Detect which cell encompasses the target text, then output its [X, Y] center coordinate. 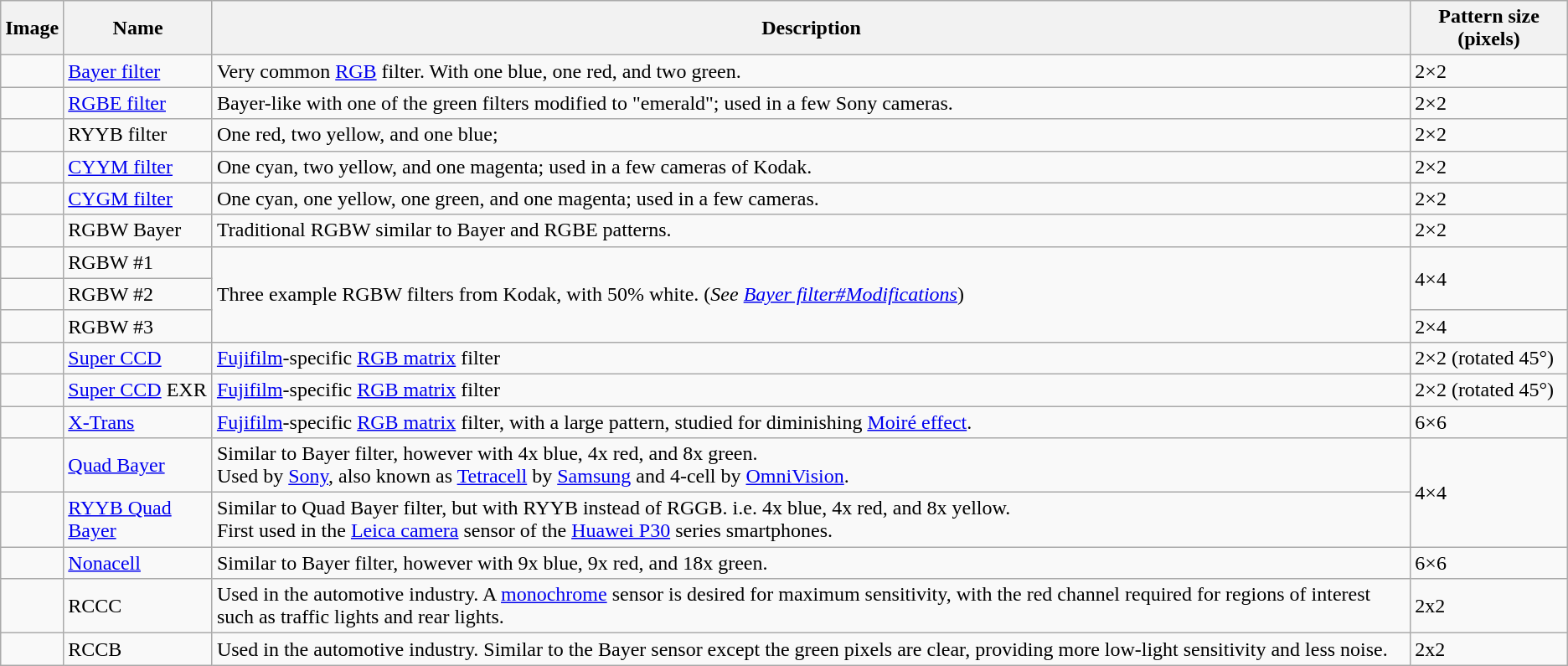
CYYM filter [138, 167]
RGBW #1 [138, 262]
RGBE filter [138, 103]
RYYB filter [138, 135]
X-Trans [138, 421]
Super CCD EXR [138, 390]
One red, two yellow, and one blue; [811, 135]
Description [811, 28]
Traditional RGBW similar to Bayer and RGBE patterns. [811, 230]
Image [32, 28]
RGBW Bayer [138, 230]
RCCC [138, 607]
RYYB Quad Bayer [138, 519]
Three example RGBW filters from Kodak, with 50% white. (See Bayer filter#Modifications) [811, 294]
One cyan, two yellow, and one magenta; used in a few cameras of Kodak. [811, 167]
Super CCD [138, 358]
Fujifilm-specific RGB matrix filter, with a large pattern, studied for diminishing Moiré effect. [811, 421]
Similar to Bayer filter, however with 9x blue, 9x red, and 18x green. [811, 563]
RGBW #3 [138, 326]
Nonacell [138, 563]
RCCB [138, 649]
Used in the automotive industry. Similar to the Bayer sensor except the green pixels are clear, providing more low-light sensitivity and less noise. [811, 649]
2×4 [1489, 326]
RGBW #2 [138, 294]
Name [138, 28]
CYGM filter [138, 199]
Bayer-like with one of the green filters modified to "emerald"; used in a few Sony cameras. [811, 103]
Quad Bayer [138, 466]
Pattern size (pixels) [1489, 28]
Very common RGB filter. With one blue, one red, and two green. [811, 71]
Similar to Bayer filter, however with 4x blue, 4x red, and 8x green.Used by Sony, also known as Tetracell by Samsung and 4-cell by OmniVision. [811, 466]
One cyan, one yellow, one green, and one magenta; used in a few cameras. [811, 199]
Bayer filter [138, 71]
